Pinpoint the cell where the given text exists, returning its [X, Y] midpoint coordinate. 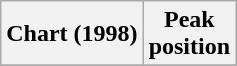
Peakposition [189, 34]
Chart (1998) [72, 34]
